Scan for the cell matching the given text and deliver its [X, Y] coordinate at center. 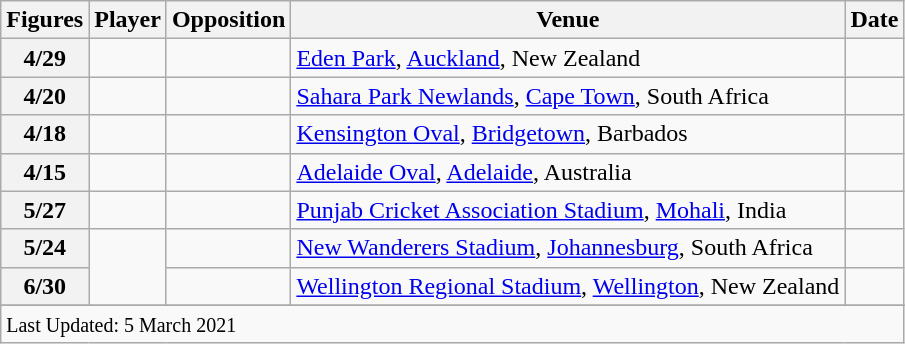
4/18 [45, 134]
Venue [568, 20]
4/29 [45, 58]
New Wanderers Stadium, Johannesburg, South Africa [568, 248]
Figures [45, 20]
5/27 [45, 210]
Date [874, 20]
6/30 [45, 286]
Opposition [228, 20]
Player [128, 20]
Eden Park, Auckland, New Zealand [568, 58]
4/15 [45, 172]
5/24 [45, 248]
Kensington Oval, Bridgetown, Barbados [568, 134]
Punjab Cricket Association Stadium, Mohali, India [568, 210]
Wellington Regional Stadium, Wellington, New Zealand [568, 286]
4/20 [45, 96]
Last Updated: 5 March 2021 [452, 324]
Sahara Park Newlands, Cape Town, South Africa [568, 96]
Adelaide Oval, Adelaide, Australia [568, 172]
